From the cell containing the given text, extract its center point as (x, y) coordinate. 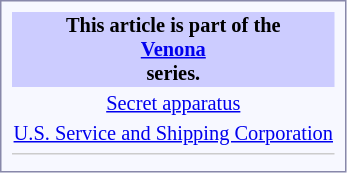
Secret apparatus (173, 104)
U.S. Service and Shipping Corporation (173, 134)
This article is part of theVenonaseries. (173, 50)
